Identify which cell holds the provided text, then report its [x, y] central coordinate. 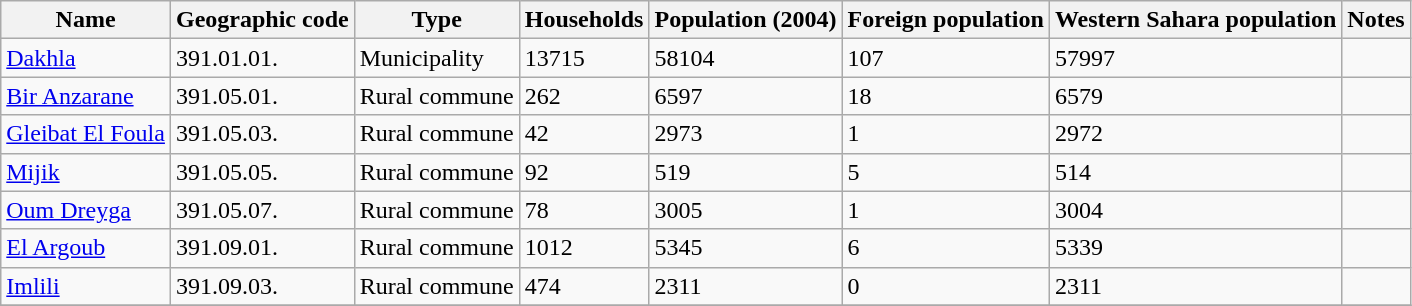
Imlili [86, 286]
Gleibat El Foula [86, 134]
2973 [746, 134]
18 [946, 96]
391.09.01. [262, 248]
5339 [1195, 248]
Households [584, 20]
Oum Dreyga [86, 210]
6579 [1195, 96]
Municipality [436, 58]
6 [946, 248]
391.05.01. [262, 96]
Population (2004) [746, 20]
Geographic code [262, 20]
5345 [746, 248]
391.05.03. [262, 134]
92 [584, 172]
474 [584, 286]
Foreign population [946, 20]
391.05.07. [262, 210]
6597 [746, 96]
Western Sahara population [1195, 20]
3005 [746, 210]
514 [1195, 172]
262 [584, 96]
13715 [584, 58]
Bir Anzarane [86, 96]
Notes [1376, 20]
El Argoub [86, 248]
5 [946, 172]
391.09.03. [262, 286]
1012 [584, 248]
Name [86, 20]
391.01.01. [262, 58]
519 [746, 172]
391.05.05. [262, 172]
Type [436, 20]
78 [584, 210]
58104 [746, 58]
Mijik [86, 172]
107 [946, 58]
2972 [1195, 134]
3004 [1195, 210]
57997 [1195, 58]
Dakhla [86, 58]
42 [584, 134]
0 [946, 286]
